Search for the cell housing the specified text and yield its [X, Y] center coordinate. 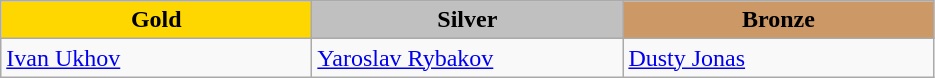
Bronze [778, 20]
Ivan Ukhov [156, 58]
Gold [156, 20]
Dusty Jonas [778, 58]
Yaroslav Rybakov [468, 58]
Silver [468, 20]
